Pinpoint the cell where the given text exists, returning its [X, Y] midpoint coordinate. 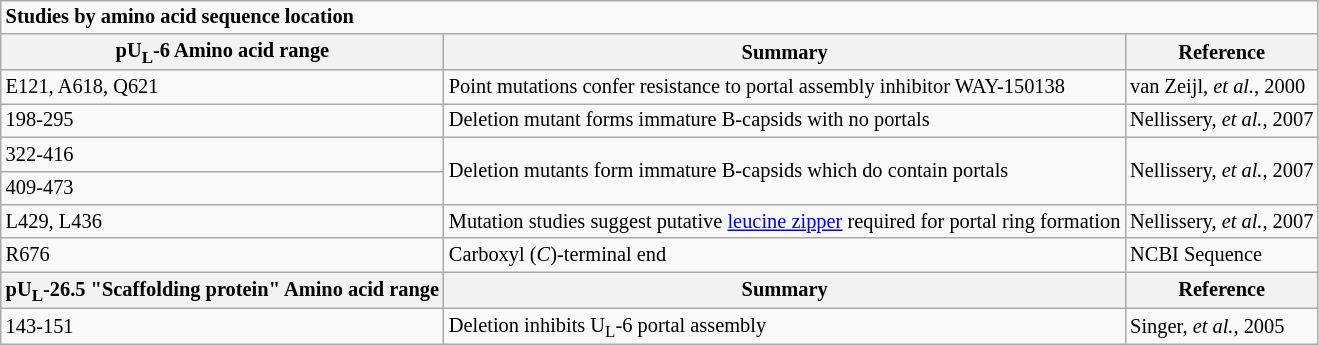
Deletion inhibits UL-6 portal assembly [784, 326]
E121, A618, Q621 [222, 87]
Deletion mutants form immature B-capsids which do contain portals [784, 170]
L429, L436 [222, 222]
409-473 [222, 188]
322-416 [222, 154]
Singer, et al., 2005 [1222, 326]
Studies by amino acid sequence location [660, 17]
pUL-26.5 "Scaffolding protein" Amino acid range [222, 290]
R676 [222, 255]
NCBI Sequence [1222, 255]
143-151 [222, 326]
van Zeijl, et al., 2000 [1222, 87]
pUL-6 Amino acid range [222, 52]
Mutation studies suggest putative leucine zipper required for portal ring formation [784, 222]
Carboxyl (C)-terminal end [784, 255]
Deletion mutant forms immature B-capsids with no portals [784, 121]
198-295 [222, 121]
Point mutations confer resistance to portal assembly inhibitor WAY-150138 [784, 87]
